Return the [x, y] coordinate for the center point of the cell that contains the specified text.  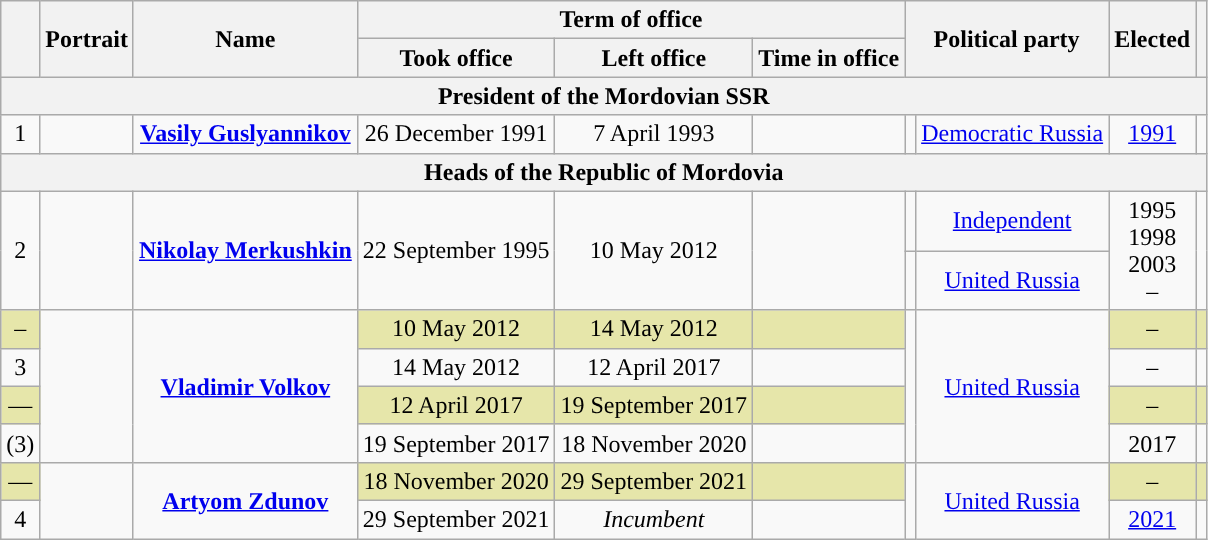
President of the Mordovian SSR [604, 96]
2017 [1152, 443]
4 [20, 519]
Independent [1012, 221]
(3) [20, 443]
7 April 1993 [654, 134]
22 September 1995 [456, 250]
2021 [1152, 519]
Elected [1152, 39]
1991 [1152, 134]
Term of office [630, 20]
Heads of the Republic of Mordovia [604, 172]
Nikolay Merkushkin [245, 250]
Took office [456, 58]
3 [20, 367]
Vladimir Volkov [245, 386]
Time in office [829, 58]
Vasily Guslyannikov [245, 134]
Artyom Zdunov [245, 500]
2 [20, 250]
Political party [1007, 39]
Left office [654, 58]
26 December 1991 [456, 134]
Democratic Russia [1012, 134]
Portrait [87, 39]
Incumbent [654, 519]
1 [20, 134]
199519982003– [1152, 250]
Name [245, 39]
